Determine the [X, Y] coordinate at the center of the cell enclosing the given text.  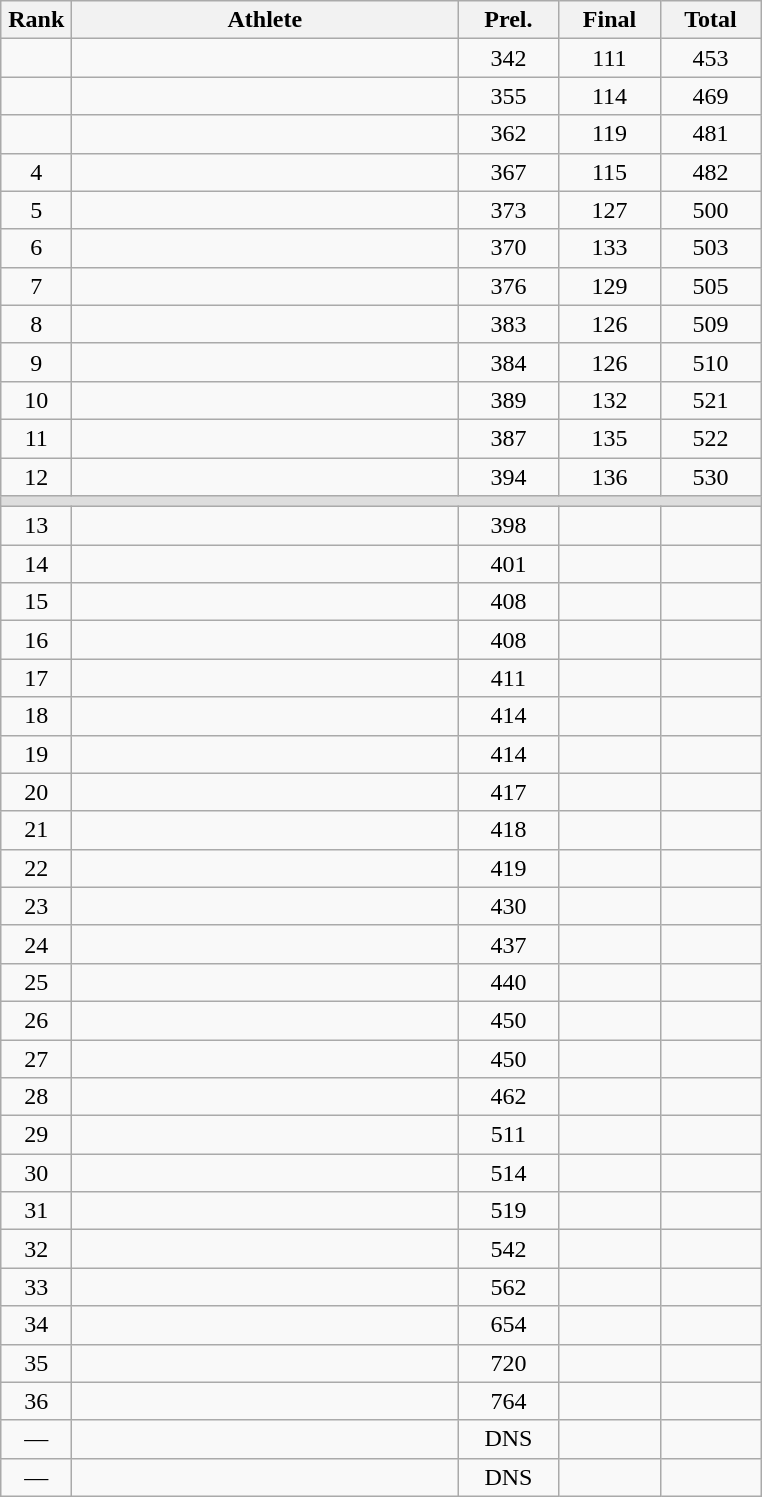
355 [508, 96]
Prel. [508, 20]
33 [36, 1287]
522 [710, 438]
16 [36, 640]
417 [508, 792]
720 [508, 1363]
519 [508, 1211]
398 [508, 526]
389 [508, 400]
Total [710, 20]
764 [508, 1401]
411 [508, 678]
13 [36, 526]
4 [36, 172]
11 [36, 438]
27 [36, 1059]
31 [36, 1211]
32 [36, 1249]
8 [36, 324]
342 [508, 58]
35 [36, 1363]
135 [610, 438]
30 [36, 1173]
24 [36, 944]
20 [36, 792]
18 [36, 716]
Final [610, 20]
521 [710, 400]
440 [508, 982]
530 [710, 477]
127 [610, 210]
384 [508, 362]
10 [36, 400]
119 [610, 134]
26 [36, 1020]
481 [710, 134]
514 [508, 1173]
367 [508, 172]
654 [508, 1325]
437 [508, 944]
17 [36, 678]
23 [36, 906]
394 [508, 477]
482 [710, 172]
469 [710, 96]
22 [36, 868]
Athlete [265, 20]
453 [710, 58]
509 [710, 324]
500 [710, 210]
21 [36, 830]
14 [36, 564]
387 [508, 438]
505 [710, 286]
19 [36, 754]
401 [508, 564]
111 [610, 58]
418 [508, 830]
114 [610, 96]
129 [610, 286]
Rank [36, 20]
36 [36, 1401]
419 [508, 868]
12 [36, 477]
25 [36, 982]
362 [508, 134]
542 [508, 1249]
28 [36, 1097]
15 [36, 602]
34 [36, 1325]
9 [36, 362]
136 [610, 477]
376 [508, 286]
6 [36, 248]
7 [36, 286]
511 [508, 1135]
373 [508, 210]
5 [36, 210]
430 [508, 906]
29 [36, 1135]
115 [610, 172]
383 [508, 324]
370 [508, 248]
503 [710, 248]
133 [610, 248]
462 [508, 1097]
562 [508, 1287]
132 [610, 400]
510 [710, 362]
